From the cell containing the given text, extract its center point as (x, y) coordinate. 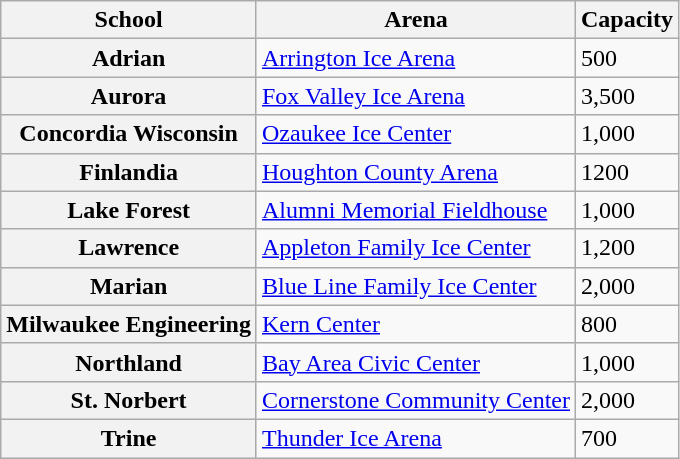
1200 (628, 172)
Alumni Memorial Fieldhouse (416, 210)
Arrington Ice Arena (416, 58)
Houghton County Arena (416, 172)
700 (628, 438)
800 (628, 324)
Lawrence (129, 248)
Northland (129, 362)
Finlandia (129, 172)
Milwaukee Engineering (129, 324)
Adrian (129, 58)
Concordia Wisconsin (129, 134)
1,200 (628, 248)
Kern Center (416, 324)
Trine (129, 438)
Appleton Family Ice Center (416, 248)
Ozaukee Ice Center (416, 134)
Marian (129, 286)
Arena (416, 20)
3,500 (628, 96)
School (129, 20)
Capacity (628, 20)
Blue Line Family Ice Center (416, 286)
Bay Area Civic Center (416, 362)
Lake Forest (129, 210)
Cornerstone Community Center (416, 400)
Aurora (129, 96)
Thunder Ice Arena (416, 438)
500 (628, 58)
St. Norbert (129, 400)
Fox Valley Ice Arena (416, 96)
